For the text-containing cell, return its midpoint in [x, y] coordinate format. 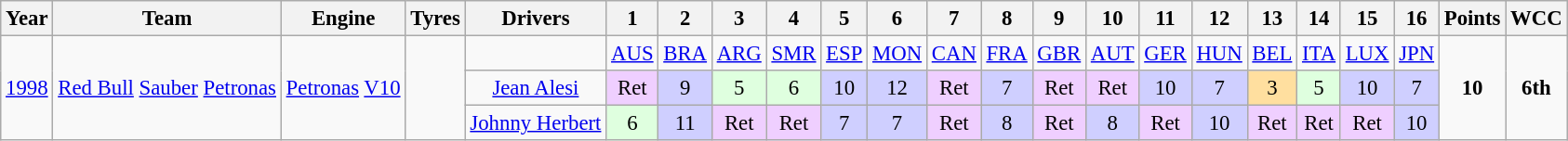
SMR [794, 54]
BRA [684, 54]
6th [1536, 89]
GER [1165, 54]
13 [1272, 19]
AUS [632, 54]
ARG [738, 54]
ESP [844, 54]
Points [1471, 19]
CAN [954, 54]
FRA [1006, 54]
GBR [1058, 54]
Drivers [536, 19]
1998 [27, 89]
14 [1319, 19]
LUX [1367, 54]
WCC [1536, 19]
2 [684, 19]
MON [897, 54]
BEL [1272, 54]
16 [1417, 19]
Team [167, 19]
Johnny Herbert [536, 123]
JPN [1417, 54]
Year [27, 19]
Tyres [435, 19]
15 [1367, 19]
HUN [1219, 54]
Jean Alesi [536, 88]
1 [632, 19]
Red Bull Sauber Petronas [167, 89]
4 [794, 19]
AUT [1112, 54]
Petronas V10 [343, 89]
ITA [1319, 54]
Engine [343, 19]
